Pinpoint the cell where the given text exists, returning its [x, y] midpoint coordinate. 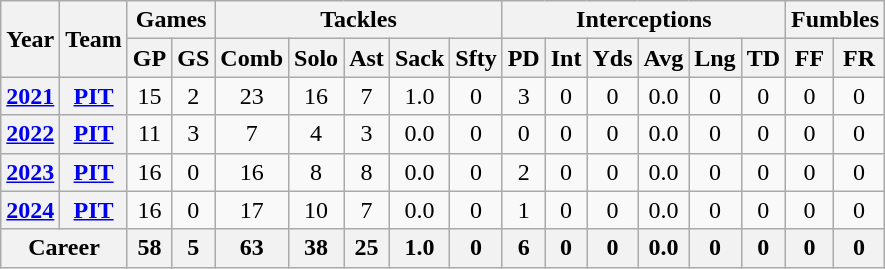
Comb [252, 58]
Lng [715, 58]
2021 [30, 96]
2024 [30, 210]
4 [316, 134]
FF [810, 58]
2022 [30, 134]
Team [94, 39]
6 [524, 248]
38 [316, 248]
TD [763, 58]
Avg [664, 58]
2023 [30, 172]
Sfty [476, 58]
Year [30, 39]
25 [367, 248]
GS [194, 58]
Solo [316, 58]
63 [252, 248]
GP [149, 58]
Yds [612, 58]
23 [252, 96]
17 [252, 210]
Int [566, 58]
Ast [367, 58]
15 [149, 96]
Sack [419, 58]
Career [64, 248]
PD [524, 58]
10 [316, 210]
Games [170, 20]
58 [149, 248]
Interceptions [644, 20]
5 [194, 248]
11 [149, 134]
FR [858, 58]
Fumbles [836, 20]
Tackles [358, 20]
1 [524, 210]
